Scan for the cell matching the given text and deliver its [X, Y] coordinate at center. 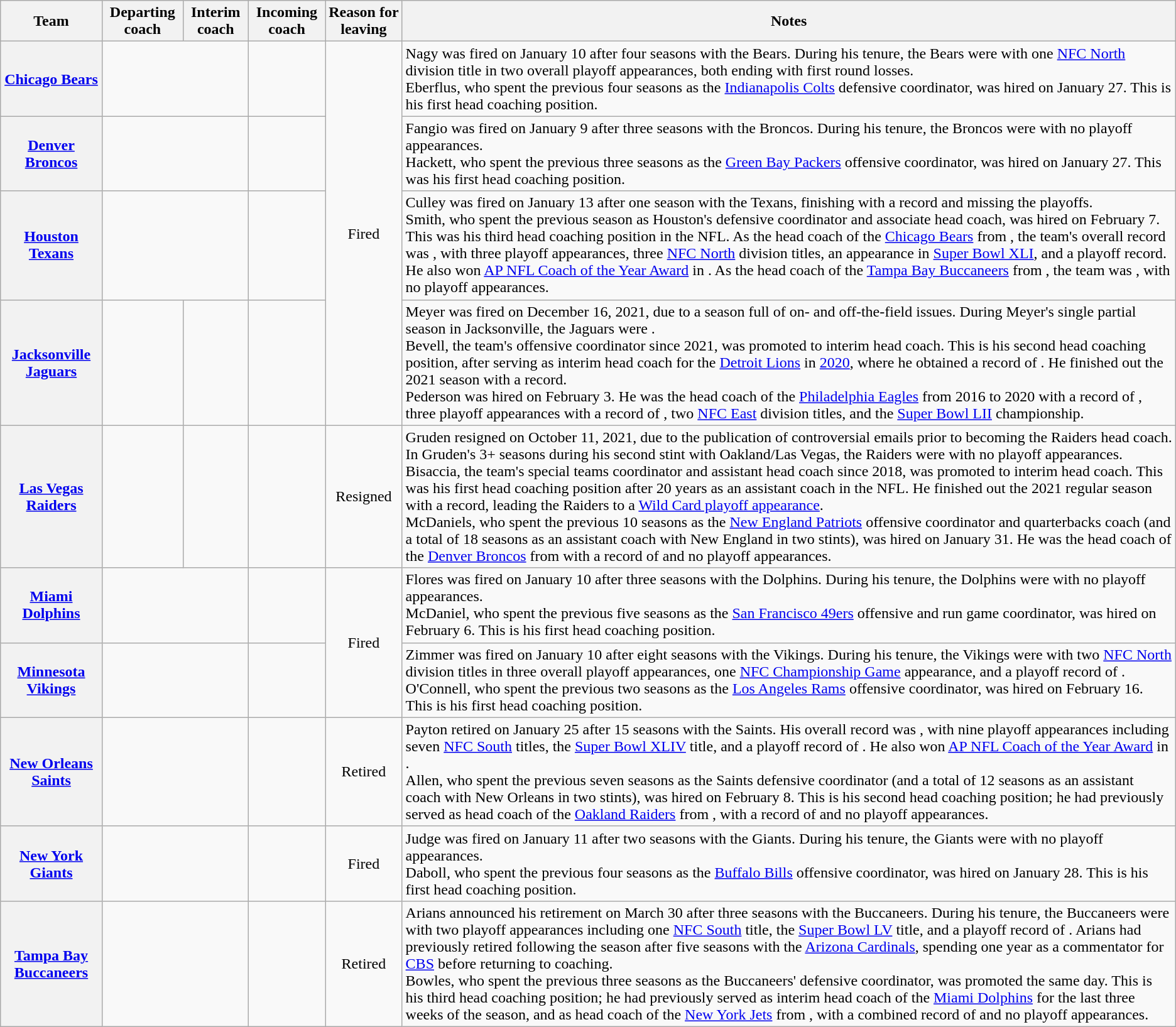
New York Giants [52, 863]
Tampa Bay Buccaneers [52, 964]
Miami Dolphins [52, 606]
Resigned [364, 496]
Jacksonville Jaguars [52, 362]
Reason for leaving [364, 21]
Denver Broncos [52, 153]
Incoming coach [286, 21]
New Orleans Saints [52, 771]
Minnesota Vikings [52, 680]
Las Vegas Raiders [52, 496]
Interim coach [215, 21]
Departing coach [142, 21]
Houston Texans [52, 245]
Notes [789, 21]
Chicago Bears [52, 79]
Team [52, 21]
